Return [X, Y] of the center of cell containing provided text 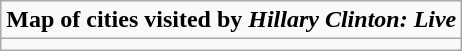
Map of cities visited by Hillary Clinton: Live [232, 20]
